From the cell containing the given text, extract its center point as (X, Y) coordinate. 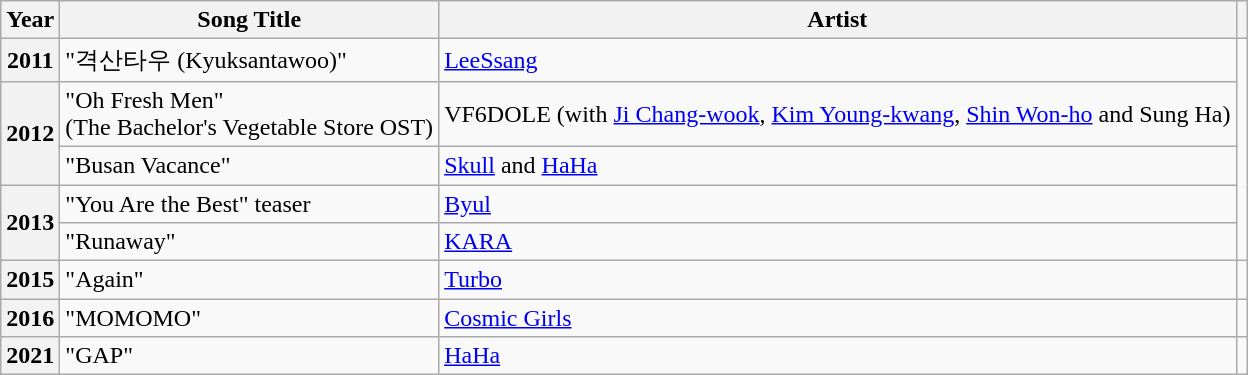
"격산타우 (Kyuksantawoo)" (250, 60)
"Busan Vacance" (250, 165)
Turbo (838, 280)
2016 (30, 318)
Song Title (250, 20)
"MOMOMO" (250, 318)
2015 (30, 280)
Year (30, 20)
2011 (30, 60)
2021 (30, 356)
"You Are the Best" teaser (250, 203)
Skull and HaHa (838, 165)
"Again" (250, 280)
"Oh Fresh Men"(The Bachelor's Vegetable Store OST) (250, 114)
"GAP" (250, 356)
KARA (838, 242)
2013 (30, 222)
LeeSsang (838, 60)
VF6DOLE (with Ji Chang-wook, Kim Young-kwang, Shin Won-ho and Sung Ha) (838, 114)
"Runaway" (250, 242)
HaHa (838, 356)
Byul (838, 203)
Cosmic Girls (838, 318)
2012 (30, 132)
Artist (838, 20)
